Return the [x, y] coordinate for the center point of the cell that contains the specified text.  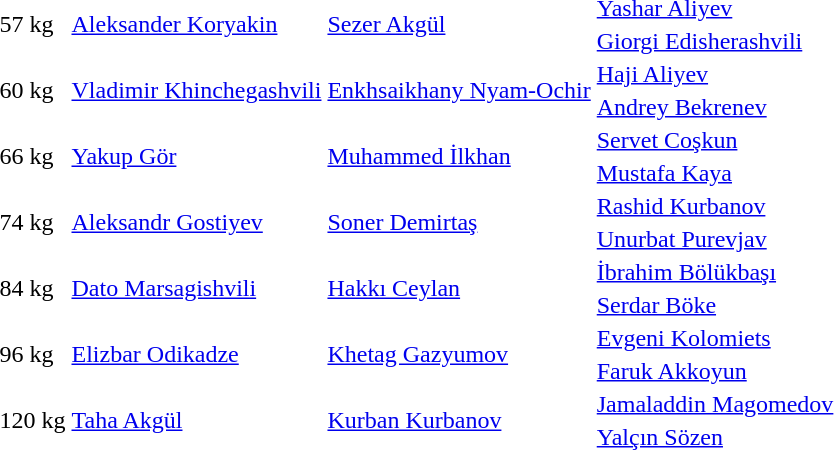
Soner Demirtaş [459, 222]
Enkhsaikhany Nyam-Ochir [459, 90]
Aleksandr Gostiyev [196, 222]
Dato Marsagishvili [196, 288]
Muhammed İlkhan [459, 156]
Yakup Gör [196, 156]
Khetag Gazyumov [459, 354]
Vladimir Khinchegashvili [196, 90]
Elizbar Odikadze [196, 354]
Hakkı Ceylan [459, 288]
